Extract the [x, y] coordinate from the center of the cell holding the provided text.  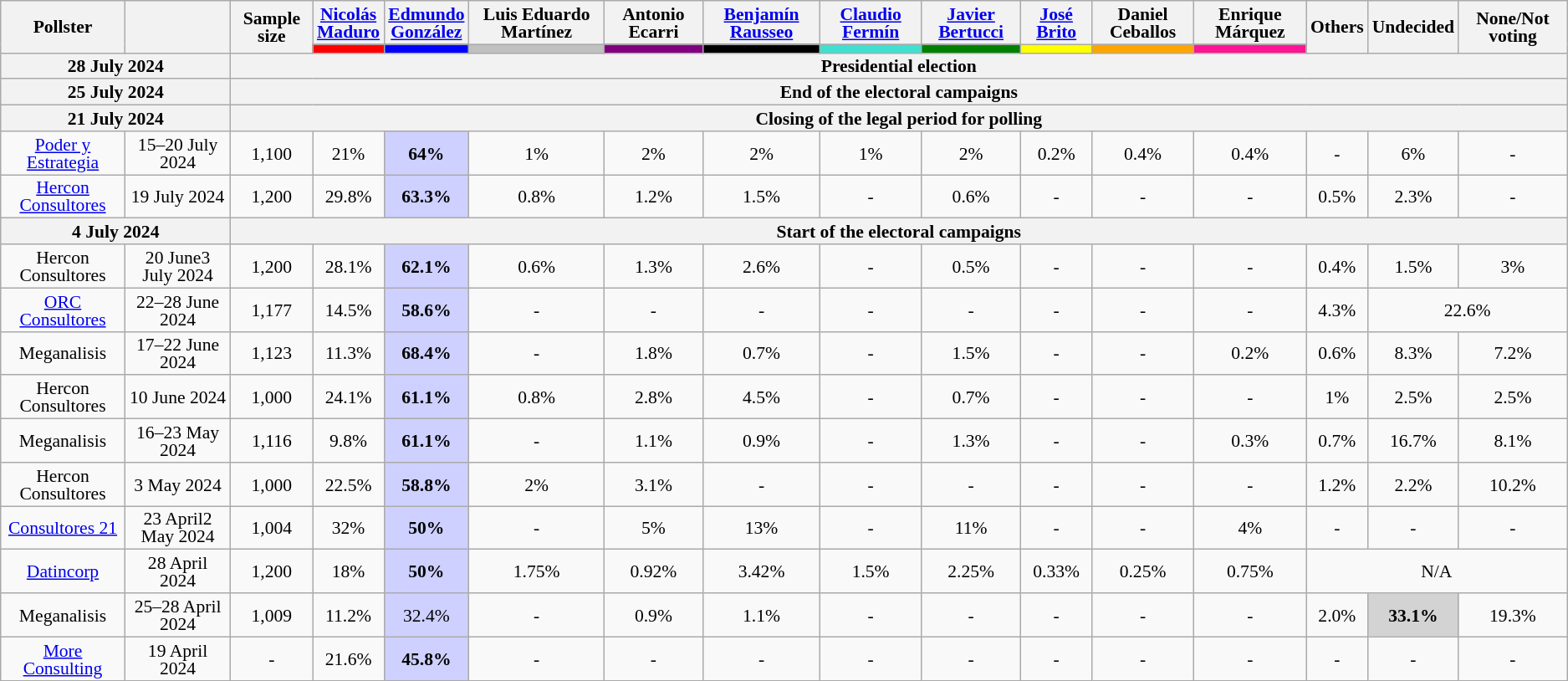
3 May 2024 [177, 484]
2.2% [1413, 484]
25 July 2024 [115, 92]
1,123 [272, 353]
Javier Bertucci [971, 23]
Poder y Estrategia [64, 153]
1,004 [272, 528]
18% [348, 571]
4 July 2024 [115, 231]
3% [1512, 266]
19 April 2024 [177, 658]
0.3% [1250, 441]
0.33% [1057, 571]
Consultores 21 [64, 528]
Antonio Ecarri [654, 23]
3.1% [654, 484]
More Consulting [64, 658]
45.8% [426, 658]
1,116 [272, 441]
1,009 [272, 615]
ORC Consultores [64, 310]
23 April2 May 2024 [177, 528]
29.8% [348, 197]
Others [1337, 27]
16.7% [1413, 441]
33.1% [1413, 615]
1,177 [272, 310]
7.2% [1512, 353]
22–28 June 2024 [177, 310]
0.75% [1250, 571]
19 July 2024 [177, 197]
10.2% [1512, 484]
63.3% [426, 197]
2.8% [654, 397]
68.4% [426, 353]
2.6% [761, 266]
64% [426, 153]
N/A [1437, 571]
0.92% [654, 571]
25–28 April 2024 [177, 615]
32.4% [426, 615]
21 July 2024 [115, 119]
Benjamín Rausseo [761, 23]
EdmundoGonzález [426, 23]
22.6% [1468, 310]
21% [348, 153]
1,100 [272, 153]
2.3% [1413, 197]
Start of the electoral campaigns [899, 231]
15–20 July 2024 [177, 153]
9.8% [348, 441]
32% [348, 528]
Presidential election [899, 65]
62.1% [426, 266]
58.8% [426, 484]
2.0% [1337, 615]
0.25% [1142, 571]
4.5% [761, 397]
Closing of the legal period for polling [899, 119]
20 June3 July 2024 [177, 266]
Enrique Márquez [1250, 23]
10 June 2024 [177, 397]
11.3% [348, 353]
Luis Eduardo Martínez [537, 23]
58.6% [426, 310]
End of the electoral campaigns [899, 92]
11.2% [348, 615]
13% [761, 528]
2.25% [971, 571]
16–23 May 2024 [177, 441]
Undecided [1413, 27]
14.5% [348, 310]
28.1% [348, 266]
1.75% [537, 571]
4.3% [1337, 310]
17–22 June 2024 [177, 353]
NicolásMaduro [348, 23]
21.6% [348, 658]
24.1% [348, 397]
Datincorp [64, 571]
José Brito [1057, 23]
19.3% [1512, 615]
4% [1250, 528]
8.3% [1413, 353]
5% [654, 528]
8.1% [1512, 441]
11% [971, 528]
Pollster [64, 27]
None/Not voting [1512, 27]
1.8% [654, 353]
28 April 2024 [177, 571]
3.42% [761, 571]
6% [1413, 153]
22.5% [348, 484]
28 July 2024 [115, 65]
Claudio Fermín [871, 23]
Sample size [272, 27]
Daniel Ceballos [1142, 23]
